Return [x, y] of the center of cell containing provided text 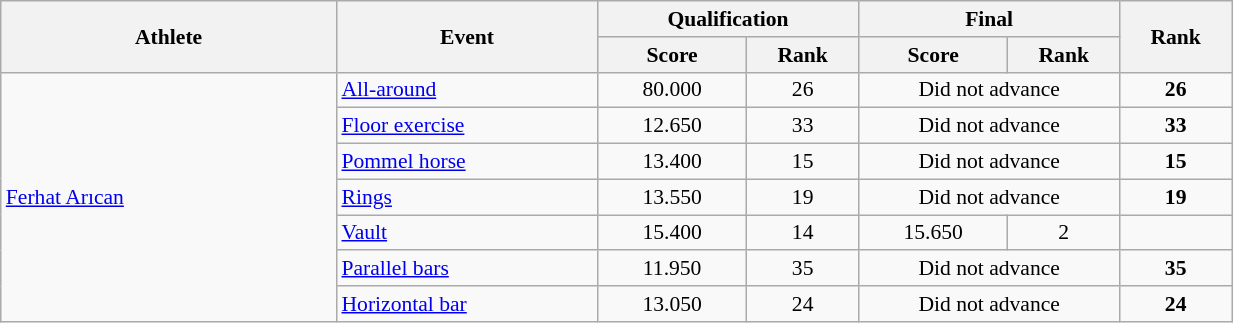
14 [803, 233]
11.950 [672, 269]
Qualification [728, 19]
Ferhat Arıcan [169, 196]
Parallel bars [466, 269]
15.400 [672, 233]
All-around [466, 90]
15.650 [934, 233]
12.650 [672, 126]
80.000 [672, 90]
2 [1064, 233]
Final [990, 19]
13.550 [672, 197]
Pommel horse [466, 162]
Rings [466, 197]
13.400 [672, 162]
Horizontal bar [466, 304]
Vault [466, 233]
Event [466, 36]
13.050 [672, 304]
Floor exercise [466, 126]
Athlete [169, 36]
